Search for the cell housing the specified text and yield its (X, Y) center coordinate. 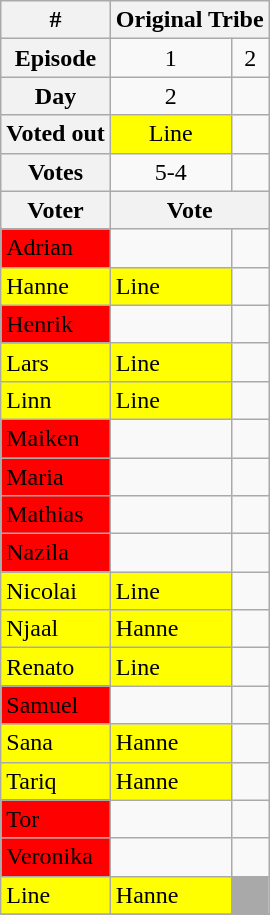
Nazila (56, 553)
Voted out (56, 134)
Episode (56, 58)
Tariq (56, 781)
Original Tribe (190, 20)
Mathias (56, 515)
Tor (56, 819)
5-4 (170, 172)
Renato (56, 667)
Nicolai (56, 591)
Lars (56, 362)
Maiken (56, 438)
Adrian (56, 248)
Votes (56, 172)
Vote (190, 210)
Maria (56, 477)
Samuel (56, 705)
Day (56, 96)
Veronika (56, 857)
Linn (56, 400)
Sana (56, 743)
Njaal (56, 629)
Voter (56, 210)
1 (170, 58)
Henrik (56, 324)
# (56, 20)
